Return (x, y) of the center of cell containing provided text 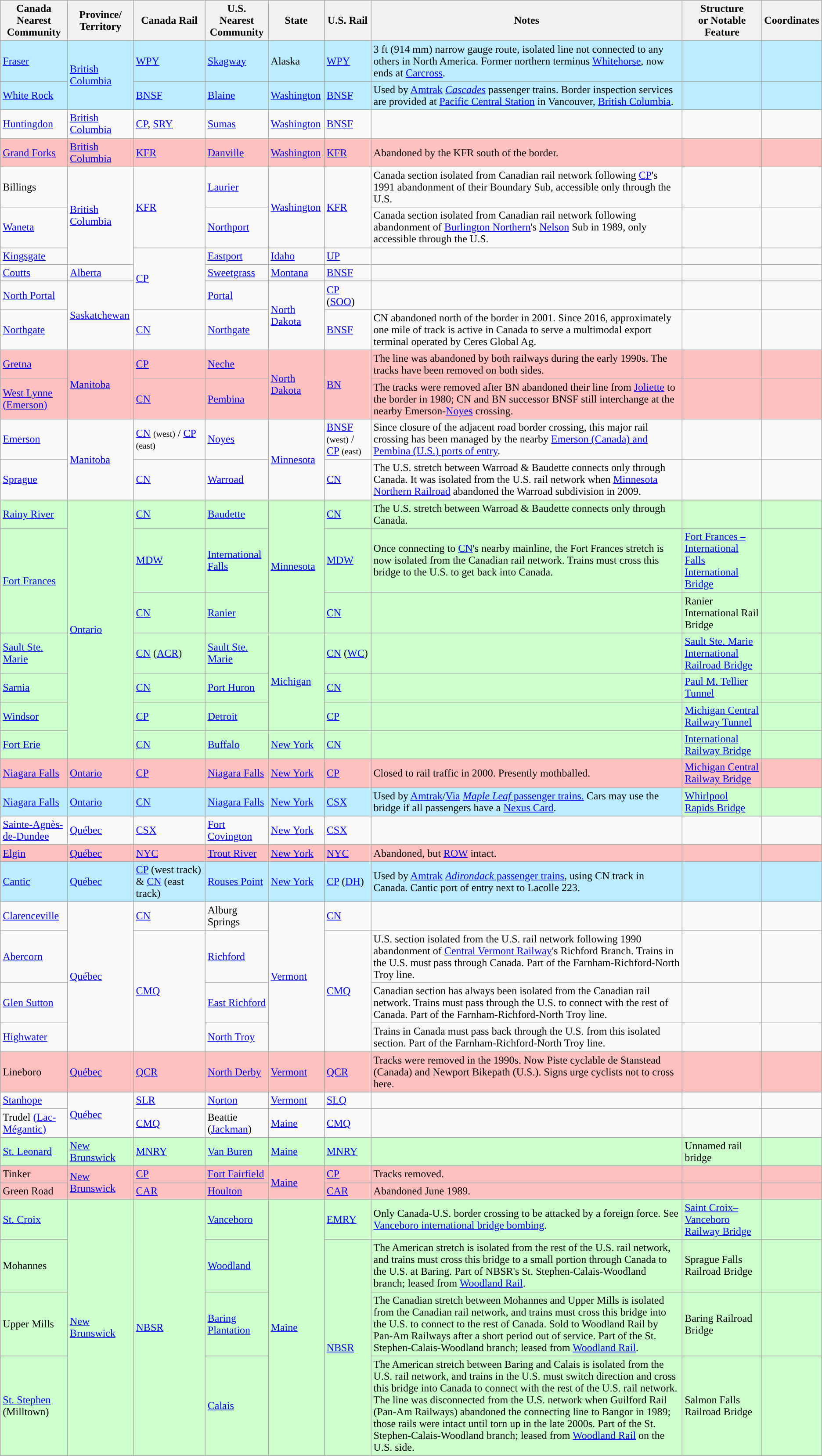
Saskatchewan (100, 315)
Canada section isolated from Canadian rail network following CP's 1991 abandonment of their Boundary Sub, accessible only through the U.S. (527, 187)
Used by Amtrak Cascades passenger trains. Border inspection services are provided at Pacific Central Station in Vancouver, British Columbia. (527, 96)
West Lynne (Emerson) (34, 399)
Skagway (237, 61)
Vanceboro (237, 1219)
Fort Fairfield (237, 1174)
Trains in Canada must pass back through the U.S. from this isolated section. Part of the Farnham-Richford-North Troy line. (527, 1038)
Van Buren (237, 1152)
CanadaNearest Community (34, 21)
U.S. Rail (348, 21)
Canada Rail (169, 21)
BNSF (west) /CP (east) (348, 439)
Idaho (296, 256)
Michigan Central Railway Bridge (722, 773)
Baudette (237, 514)
Neche (237, 364)
Sault Ste. Marie International Railroad Bridge (722, 653)
Tracks removed. (527, 1174)
Michigan Central Railway Tunnel (722, 716)
Montana (296, 273)
Huntingdon (34, 124)
The U.S. stretch between Warroad & Baudette connects only through Canada. (527, 514)
Green Road (34, 1191)
Whirlpool Rapids Bridge (722, 802)
CP (DH) (348, 881)
Paul M. Tellier Tunnel (722, 687)
CP (SOO) (348, 295)
Used by Amtrak/Via Maple Leaf passenger trains. Cars may use the bridge if all passengers have a Nexus Card. (527, 802)
Pembina (237, 399)
Tinker (34, 1174)
Fort Frances (34, 581)
CN (ACR) (169, 653)
Baring Plantation (237, 1324)
Trudel (Lac-Mégantic) (34, 1123)
St. Stephen (Milltown) (34, 1406)
Blaine (237, 96)
Rainy River (34, 514)
Elgin (34, 853)
Only Canada-U.S. border crossing to be attacked by a foreign force. See Vanceboro international bridge bombing. (527, 1219)
Closed to rail traffic in 2000. Presently mothballed. (527, 773)
Abandoned by the KFR south of the border. (527, 153)
Sprague Falls Railroad Bridge (722, 1266)
Rouses Point (237, 881)
Abandoned, but ROW intact. (527, 853)
Highwater (34, 1038)
Richford (237, 957)
International Falls (237, 561)
CN (WC) (348, 653)
Notes (527, 21)
Sprague (34, 480)
Fort Covington (237, 830)
Calais (237, 1406)
Sainte-Agnès-de-Dundee (34, 830)
North Troy (237, 1038)
Eastport (237, 256)
Mohannes (34, 1266)
Ranier (237, 613)
Detroit (237, 716)
Coordinates (792, 21)
State (296, 21)
Sarnia (34, 687)
The line was abandoned by both railways during the early 1990s. The tracks have been removed on both sides. (527, 364)
Northport (237, 227)
Sumas (237, 124)
CP (west track) & CN (east track) (169, 881)
White Rock (34, 96)
Fort Erie (34, 744)
Stanhope (34, 1100)
Saint Croix–Vanceboro Railway Bridge (722, 1219)
UP (348, 256)
Houlton (237, 1191)
Windsor (34, 716)
Province/Territory (100, 21)
Glen Sutton (34, 1003)
BN (348, 385)
Coutts (34, 273)
Michigan (296, 682)
Portal (237, 295)
EMRY (348, 1219)
Warroad (237, 480)
Beattie(Jackman) (237, 1123)
International Railway Bridge (722, 744)
Abandoned June 1989. (527, 1191)
Upper Mills (34, 1324)
Buffalo (237, 744)
Kingsgate (34, 256)
SLR (169, 1100)
Used by Amtrak Adirondack passenger trains, using CN track in Canada. Cantic port of entry next to Lacolle 223. (527, 881)
Baring Railroad Bridge (722, 1324)
Ranier International Rail Bridge (722, 613)
SLQ (348, 1100)
U.S.Nearest Community (237, 21)
Noyes (237, 439)
Port Huron (237, 687)
Billings (34, 187)
Fraser (34, 61)
Trout River (237, 853)
Laurier (237, 187)
Emerson (34, 439)
Danville (237, 153)
Cantic (34, 881)
Alburg Springs (237, 916)
Alaska (296, 61)
Alberta (100, 273)
North Portal (34, 295)
Salmon Falls Railroad Bridge (722, 1406)
Gretna (34, 364)
East Richford (237, 1003)
Sweetgrass (237, 273)
Norton (237, 1100)
North Derby (237, 1072)
Waneta (34, 227)
Unnamed rail bridge (722, 1152)
Abercorn (34, 957)
Clarenceville (34, 916)
Structureor Notable Feature (722, 21)
CP, SRY (169, 124)
St. Croix (34, 1219)
St. Leonard (34, 1152)
Lineboro (34, 1072)
Tracks were removed in the 1990s. Now Piste cyclable de Stanstead (Canada) and Newport Bikepath (U.S.). Signs urge cyclists not to cross here. (527, 1072)
Woodland (237, 1266)
Grand Forks (34, 153)
CN (west) / CP (east) (169, 439)
Fort Frances – International Falls International Bridge (722, 561)
